Determine the (x, y) coordinate at the center of the cell enclosing the given text.  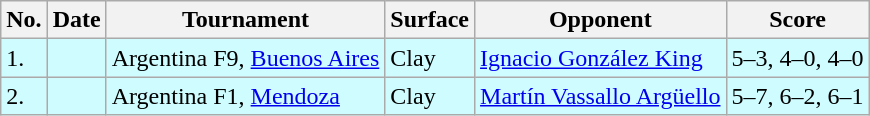
Date (76, 20)
Ignacio González King (601, 58)
5–7, 6–2, 6–1 (798, 96)
Opponent (601, 20)
Tournament (246, 20)
1. (24, 58)
5–3, 4–0, 4–0 (798, 58)
Argentina F9, Buenos Aires (246, 58)
Martín Vassallo Argüello (601, 96)
Argentina F1, Mendoza (246, 96)
Score (798, 20)
No. (24, 20)
2. (24, 96)
Surface (430, 20)
